Detect which cell encompasses the target text, then output its [X, Y] center coordinate. 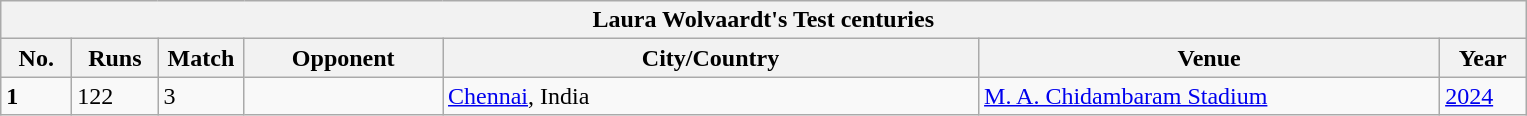
Runs [115, 58]
1 [36, 96]
122 [115, 96]
Laura Wolvaardt's Test centuries [764, 20]
2024 [1483, 96]
3 [201, 96]
M. A. Chidambaram Stadium [1210, 96]
No. [36, 58]
City/Country [710, 58]
Chennai, India [710, 96]
Match [201, 58]
Venue [1210, 58]
Opponent [344, 58]
Year [1483, 58]
